Return the [x, y] coordinate for the center point of the cell that contains the specified text.  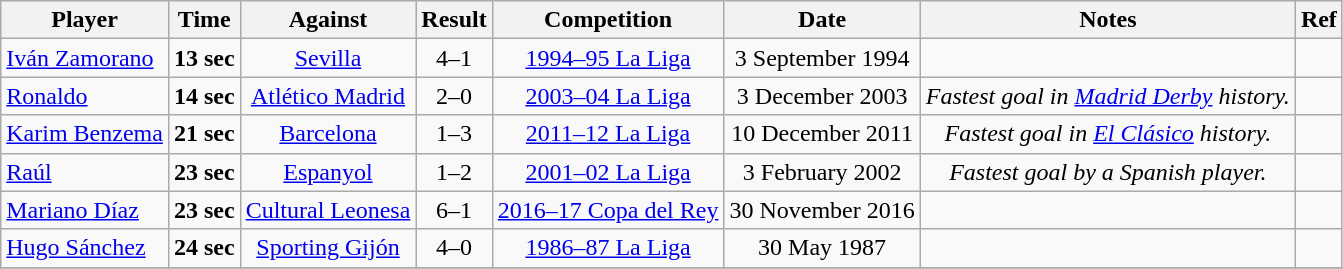
30 May 1987 [822, 248]
4–1 [454, 58]
1–3 [454, 134]
30 November 2016 [822, 210]
14 sec [204, 96]
Fastest goal in Madrid Derby history. [1108, 96]
1–2 [454, 172]
Competition [608, 20]
Time [204, 20]
Iván Zamorano [85, 58]
Cultural Leonesa [328, 210]
24 sec [204, 248]
2011–12 La Liga [608, 134]
2003–04 La Liga [608, 96]
Notes [1108, 20]
Atlético Madrid [328, 96]
2001–02 La Liga [608, 172]
Ronaldo [85, 96]
Hugo Sánchez [85, 248]
Date [822, 20]
Sporting Gijón [328, 248]
3 February 2002 [822, 172]
Mariano Díaz [85, 210]
Karim Benzema [85, 134]
Result [454, 20]
Espanyol [328, 172]
21 sec [204, 134]
2016–17 Copa del Rey [608, 210]
Sevilla [328, 58]
Fastest goal by a Spanish player. [1108, 172]
6–1 [454, 210]
13 sec [204, 58]
3 December 2003 [822, 96]
10 December 2011 [822, 134]
1994–95 La Liga [608, 58]
Ref [1318, 20]
3 September 1994 [822, 58]
1986–87 La Liga [608, 248]
Barcelona [328, 134]
4–0 [454, 248]
Against [328, 20]
Fastest goal in El Clásico history. [1108, 134]
2–0 [454, 96]
Raúl [85, 172]
Player [85, 20]
